Identify which cell holds the provided text, then report its (X, Y) central coordinate. 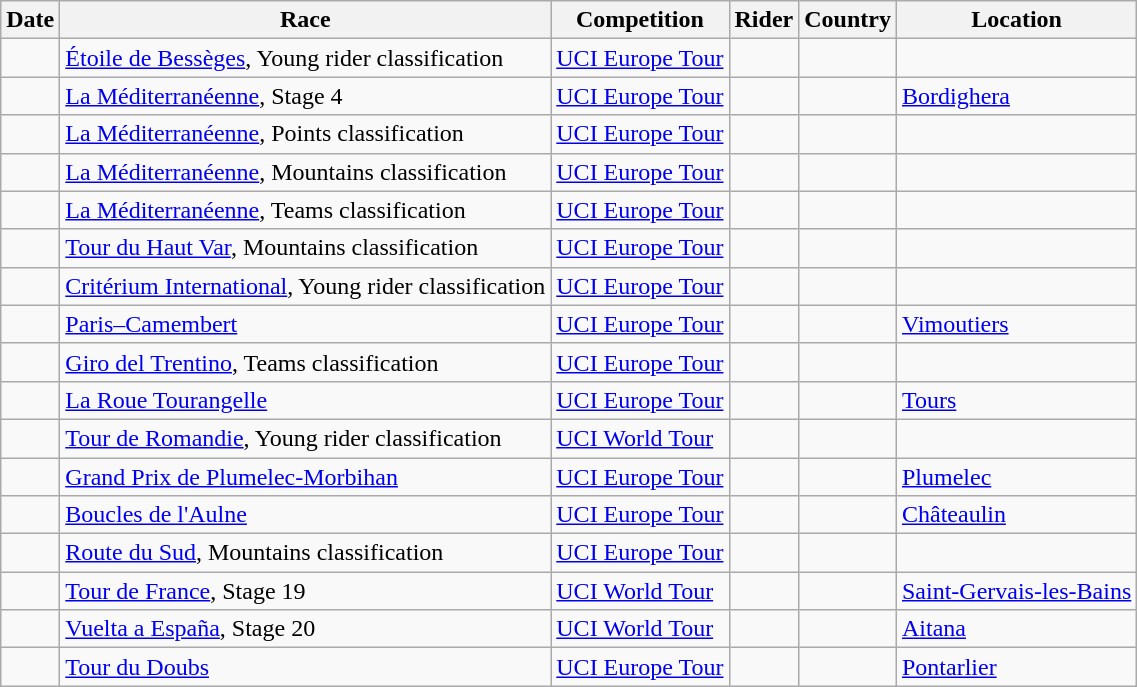
La Roue Tourangelle (306, 400)
Plumelec (1016, 477)
La Méditerranéenne, Stage 4 (306, 96)
Date (30, 20)
Vimoutiers (1016, 324)
Tour du Haut Var, Mountains classification (306, 248)
Vuelta a España, Stage 20 (306, 629)
Tour de Romandie, Young rider classification (306, 438)
Race (306, 20)
Aitana (1016, 629)
Critérium International, Young rider classification (306, 286)
Saint-Gervais-les-Bains (1016, 591)
Country (848, 20)
Route du Sud, Mountains classification (306, 553)
Competition (640, 20)
Paris–Camembert (306, 324)
La Méditerranéenne, Points classification (306, 134)
Bordighera (1016, 96)
Tours (1016, 400)
Grand Prix de Plumelec-Morbihan (306, 477)
La Méditerranéenne, Teams classification (306, 210)
La Méditerranéenne, Mountains classification (306, 172)
Pontarlier (1016, 667)
Châteaulin (1016, 515)
Tour de France, Stage 19 (306, 591)
Location (1016, 20)
Étoile de Bessèges, Young rider classification (306, 58)
Rider (764, 20)
Tour du Doubs (306, 667)
Giro del Trentino, Teams classification (306, 362)
Boucles de l'Aulne (306, 515)
